Extract the (x, y) coordinate from the center of the cell holding the provided text.  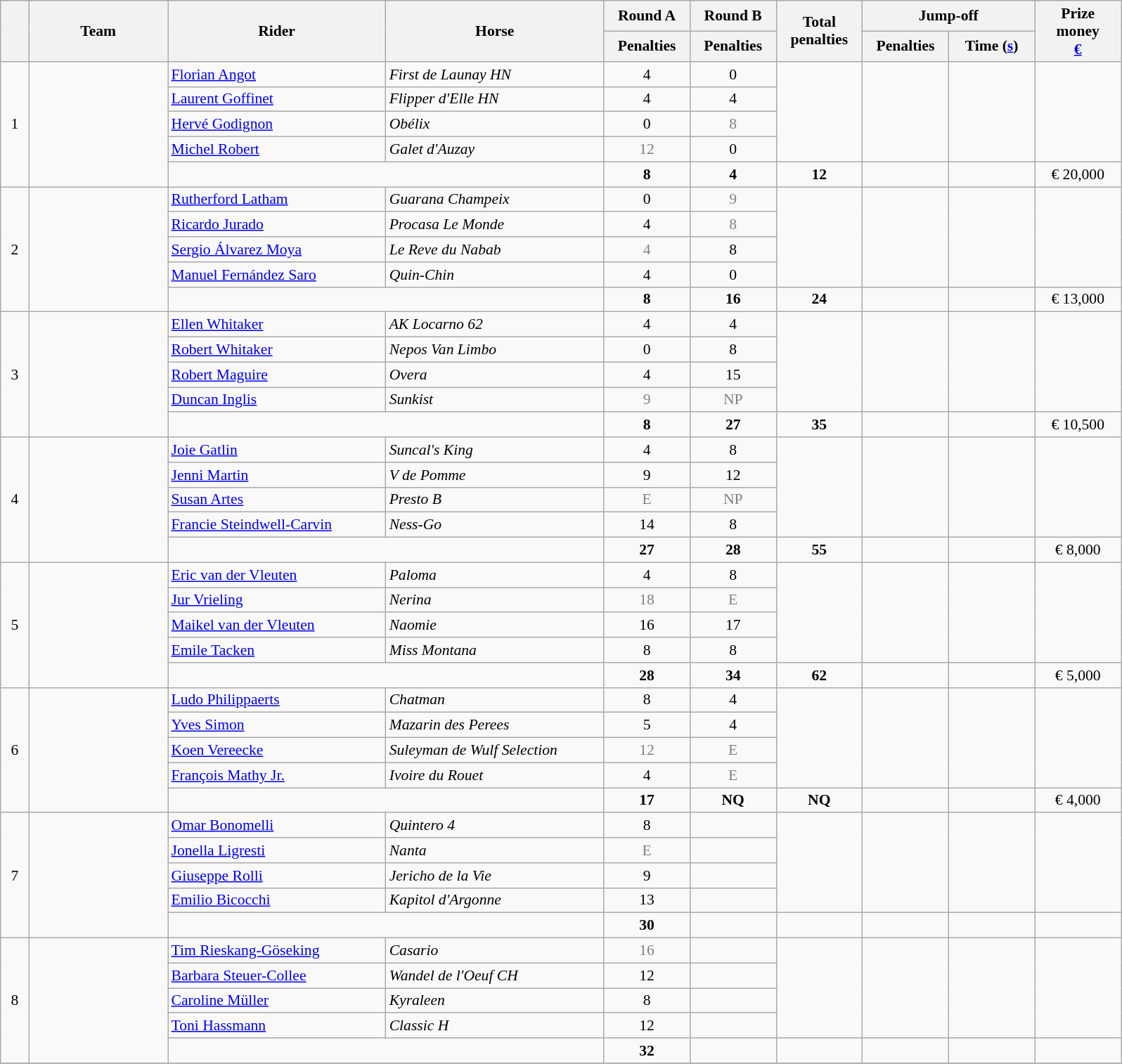
2 (15, 249)
62 (820, 675)
Eric van der Vleuten (276, 575)
Rider (276, 31)
15 (733, 375)
14 (647, 525)
Total penalties (820, 31)
Chatman (495, 700)
Procasa Le Monde (495, 225)
Jonella Ligresti (276, 850)
Caroline Müller (276, 1001)
Tim Rieskang-Göseking (276, 951)
Obélix (495, 124)
Toni Hassmann (276, 1026)
€ 8,000 (1078, 550)
18 (647, 600)
Duncan Inglis (276, 400)
Sunkist (495, 400)
Florian Angot (276, 74)
Wandel de l'Oeuf CH (495, 975)
Round A (647, 15)
55 (820, 550)
Nepos Van Limbo (495, 350)
Sergio Álvarez Moya (276, 249)
Suncal's King (495, 450)
Rutherford Latham (276, 200)
Naomie (495, 625)
€ 13,000 (1078, 299)
Robert Whitaker (276, 350)
13 (647, 900)
Hervé Godignon (276, 124)
Galet d'Auzay (495, 150)
35 (820, 425)
Horse (495, 31)
Francie Steindwell-Carvin (276, 525)
Giuseppe Rolli (276, 876)
François Mathy Jr. (276, 775)
Barbara Steuer-Collee (276, 975)
First de Launay HN (495, 74)
Classic H (495, 1026)
Kapitol d'Argonne (495, 900)
€ 4,000 (1078, 800)
Jump-off (949, 15)
Round B (733, 15)
Ivoire du Rouet (495, 775)
€ 10,500 (1078, 425)
Emilio Bicocchi (276, 900)
Michel Robert (276, 150)
Kyraleen (495, 1001)
Manuel Fernández Saro (276, 275)
Prize money€ (1078, 31)
Mazarin des Perees (495, 725)
Jericho de la Vie (495, 876)
€ 20,000 (1078, 174)
1 (15, 124)
Ludo Philippaerts (276, 700)
Robert Maguire (276, 375)
AK Locarno 62 (495, 325)
Quintero 4 (495, 826)
Nanta (495, 850)
32 (647, 1051)
Emile Tacken (276, 650)
7 (15, 876)
Ellen Whitaker (276, 325)
Omar Bonomelli (276, 826)
Maikel van der Vleuten (276, 625)
Presto B (495, 500)
€ 5,000 (1078, 675)
Guarana Champeix (495, 200)
V de Pomme (495, 475)
Ness-Go (495, 525)
Time (s) (991, 46)
Paloma (495, 575)
Flipper d'Elle HN (495, 99)
Le Reve du Nabab (495, 249)
Ricardo Jurado (276, 225)
24 (820, 299)
Miss Montana (495, 650)
34 (733, 675)
Quin-Chin (495, 275)
Susan Artes (276, 500)
Overa (495, 375)
Joie Gatlin (276, 450)
Yves Simon (276, 725)
Laurent Goffinet (276, 99)
Casario (495, 951)
Jur Vrieling (276, 600)
Jenni Martin (276, 475)
Koen Vereecke (276, 751)
Nerina (495, 600)
3 (15, 375)
30 (647, 926)
6 (15, 750)
Suleyman de Wulf Selection (495, 751)
Team (98, 31)
